For the text-containing cell, return its midpoint in (x, y) coordinate format. 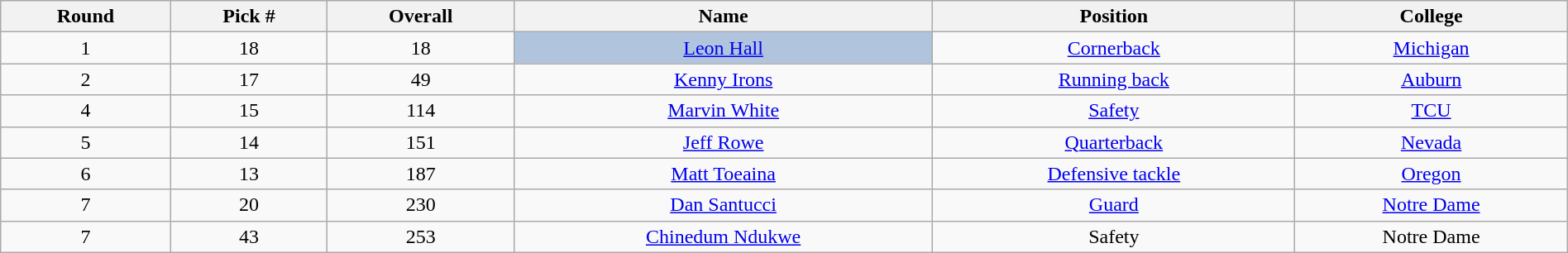
TCU (1431, 111)
Overall (421, 17)
4 (86, 111)
14 (249, 142)
Quarterback (1114, 142)
114 (421, 111)
Kenny Irons (723, 79)
13 (249, 174)
Jeff Rowe (723, 142)
2 (86, 79)
Pick # (249, 17)
Dan Santucci (723, 205)
187 (421, 174)
Marvin White (723, 111)
15 (249, 111)
151 (421, 142)
Cornerback (1114, 48)
Oregon (1431, 174)
Running back (1114, 79)
20 (249, 205)
49 (421, 79)
Nevada (1431, 142)
6 (86, 174)
Guard (1114, 205)
Round (86, 17)
Auburn (1431, 79)
Position (1114, 17)
230 (421, 205)
Leon Hall (723, 48)
1 (86, 48)
College (1431, 17)
43 (249, 236)
253 (421, 236)
5 (86, 142)
Matt Toeaina (723, 174)
Name (723, 17)
17 (249, 79)
Chinedum Ndukwe (723, 236)
Michigan (1431, 48)
Defensive tackle (1114, 174)
